Identify which cell holds the provided text, then report its [X, Y] central coordinate. 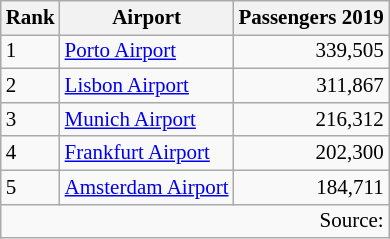
Source: [195, 221]
4 [30, 153]
216,312 [310, 119]
Porto Airport [147, 52]
311,867 [310, 86]
3 [30, 119]
Airport [147, 18]
Rank [30, 18]
Amsterdam Airport [147, 187]
1 [30, 52]
202,300 [310, 153]
Frankfurt Airport [147, 153]
184,711 [310, 187]
5 [30, 187]
339,505 [310, 52]
Munich Airport [147, 119]
2 [30, 86]
Passengers 2019 [310, 18]
Lisbon Airport [147, 86]
